Identify which cell holds the provided text, then report its [x, y] central coordinate. 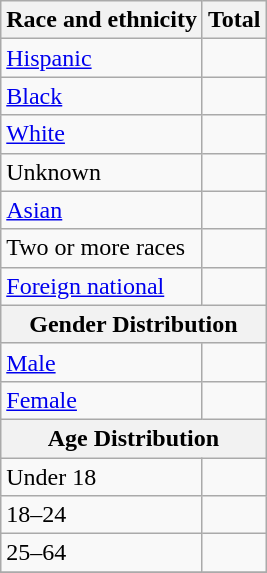
Race and ethnicity [102, 20]
White [102, 134]
Black [102, 96]
Female [102, 400]
Under 18 [102, 477]
Foreign national [102, 286]
Unknown [102, 172]
Hispanic [102, 58]
Asian [102, 210]
Age Distribution [134, 438]
Gender Distribution [134, 324]
Male [102, 362]
Total [234, 20]
25–64 [102, 553]
Two or more races [102, 248]
18–24 [102, 515]
